Provide the (x, y) coordinate of the cell's center where the given text is located.  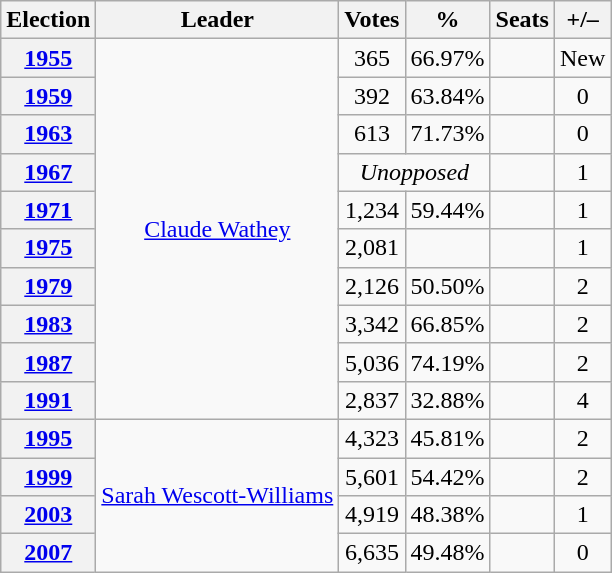
5,036 (372, 362)
% (448, 20)
Votes (372, 20)
Seats (522, 20)
1963 (48, 134)
1959 (48, 96)
1955 (48, 58)
1991 (48, 400)
4,919 (372, 515)
1995 (48, 438)
63.84% (448, 96)
54.42% (448, 477)
+/– (582, 20)
2003 (48, 515)
392 (372, 96)
613 (372, 134)
74.19% (448, 362)
365 (372, 58)
2,837 (372, 400)
Claude Wathey (218, 230)
1,234 (372, 210)
1987 (48, 362)
1983 (48, 324)
59.44% (448, 210)
4,323 (372, 438)
Leader (218, 20)
Unopposed (414, 172)
3,342 (372, 324)
48.38% (448, 515)
Election (48, 20)
50.50% (448, 286)
1979 (48, 286)
66.85% (448, 324)
New (582, 58)
6,635 (372, 553)
32.88% (448, 400)
71.73% (448, 134)
2,081 (372, 248)
2,126 (372, 286)
4 (582, 400)
5,601 (372, 477)
1975 (48, 248)
1971 (48, 210)
49.48% (448, 553)
66.97% (448, 58)
1999 (48, 477)
Sarah Wescott-Williams (218, 495)
45.81% (448, 438)
1967 (48, 172)
2007 (48, 553)
